Find where the given text appears and provide that cell's center as [x, y] coordinate. 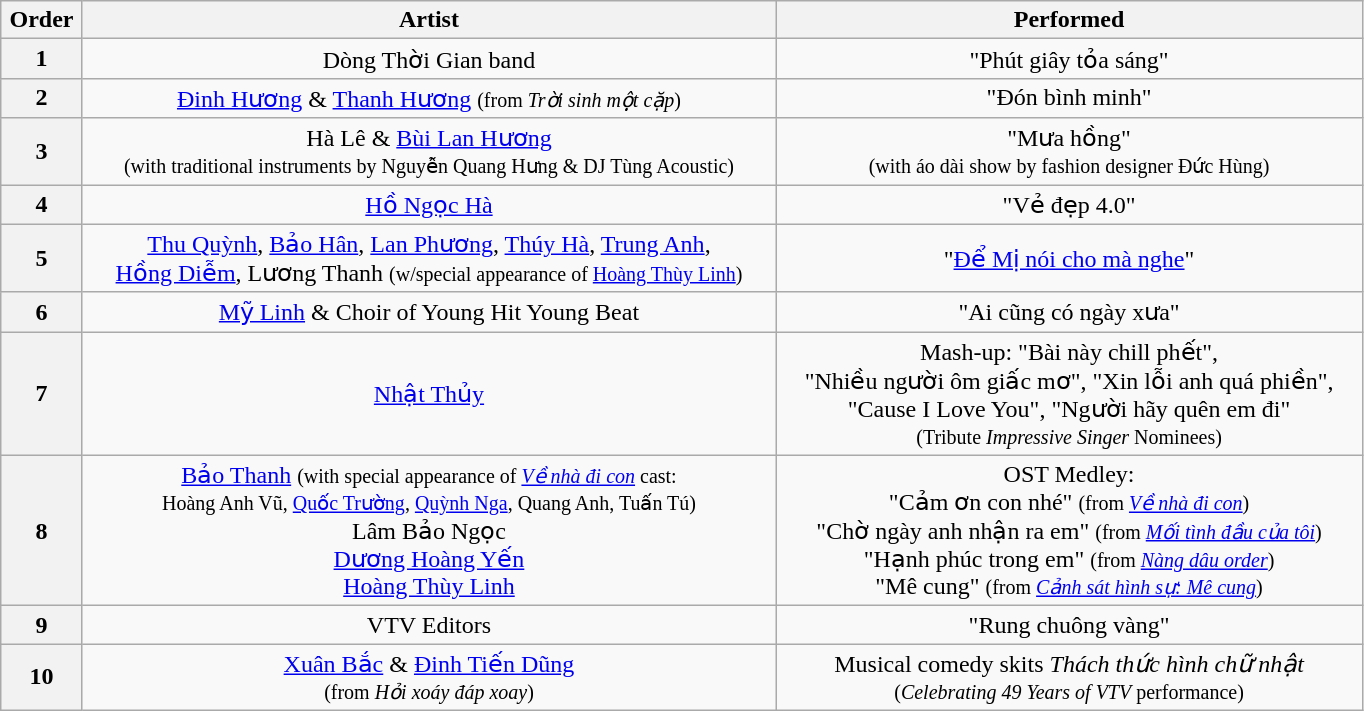
"Ai cũng có ngày xưa" [1070, 312]
Hà Lê & Bùi Lan Hương (with traditional instruments by Nguyễn Quang Hưng & DJ Tùng Acoustic) [428, 152]
1 [42, 59]
10 [42, 678]
Xuân Bắc & Đinh Tiến Dũng (from Hỏi xoáy đáp xoay) [428, 678]
Thu Quỳnh, Bảo Hân, Lan Phương, Thúy Hà, Trung Anh,Hồng Diễm, Lương Thanh (w/special appearance of Hoàng Thùy Linh) [428, 258]
9 [42, 625]
3 [42, 152]
Hồ Ngọc Hà [428, 204]
4 [42, 204]
Artist [428, 20]
Đinh Hương & Thanh Hương (from Trời sinh một cặp) [428, 98]
Musical comedy skits Thách thức hình chữ nhật (Celebrating 49 Years of VTV performance) [1070, 678]
"Đón bình minh" [1070, 98]
Nhật Thủy [428, 394]
VTV Editors [428, 625]
"Rung chuông vàng" [1070, 625]
Performed [1070, 20]
5 [42, 258]
"Để Mị nói cho mà nghe" [1070, 258]
6 [42, 312]
8 [42, 530]
7 [42, 394]
Mỹ Linh & Choir of Young Hit Young Beat [428, 312]
"Phút giây tỏa sáng" [1070, 59]
2 [42, 98]
"Mưa hồng" (with áo dài show by fashion designer Đức Hùng) [1070, 152]
Dòng Thời Gian band [428, 59]
Order [42, 20]
"Vẻ đẹp 4.0" [1070, 204]
